Return (x, y) of the center of cell containing provided text 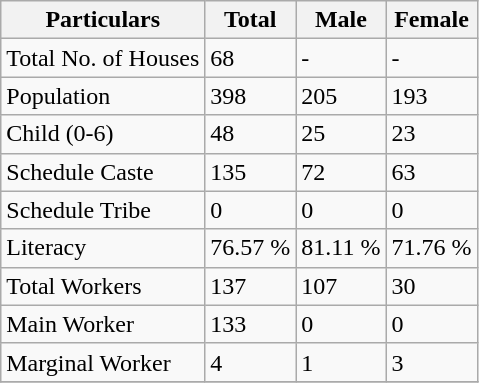
398 (250, 96)
Particulars (103, 20)
23 (432, 134)
76.57 % (250, 248)
48 (250, 134)
Schedule Tribe (103, 210)
Total (250, 20)
137 (250, 286)
Main Worker (103, 324)
4 (250, 362)
Male (341, 20)
71.76 % (432, 248)
Literacy (103, 248)
25 (341, 134)
Schedule Caste (103, 172)
107 (341, 286)
63 (432, 172)
68 (250, 58)
Total No. of Houses (103, 58)
133 (250, 324)
Total Workers (103, 286)
72 (341, 172)
3 (432, 362)
Marginal Worker (103, 362)
1 (341, 362)
Child (0-6) (103, 134)
135 (250, 172)
81.11 % (341, 248)
205 (341, 96)
Female (432, 20)
Population (103, 96)
193 (432, 96)
30 (432, 286)
